From the cell containing the given text, extract its center point as (x, y) coordinate. 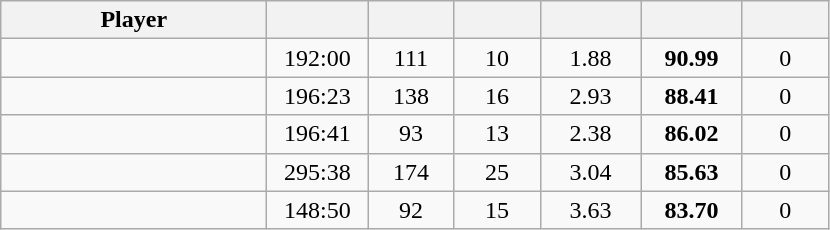
111 (411, 58)
Player (134, 20)
86.02 (692, 134)
90.99 (692, 58)
85.63 (692, 172)
148:50 (318, 210)
15 (497, 210)
174 (411, 172)
196:41 (318, 134)
93 (411, 134)
1.88 (590, 58)
295:38 (318, 172)
3.04 (590, 172)
138 (411, 96)
192:00 (318, 58)
2.93 (590, 96)
83.70 (692, 210)
88.41 (692, 96)
92 (411, 210)
196:23 (318, 96)
2.38 (590, 134)
3.63 (590, 210)
25 (497, 172)
13 (497, 134)
10 (497, 58)
16 (497, 96)
